From the cell containing the given text, extract its center point as [x, y] coordinate. 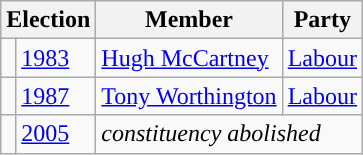
constituency abolished [230, 134]
1983 [56, 58]
1987 [56, 96]
Election [48, 20]
Tony Worthington [189, 96]
Party [322, 20]
Member [189, 20]
2005 [56, 134]
Hugh McCartney [189, 58]
